Return (X, Y) of the center of cell containing provided text 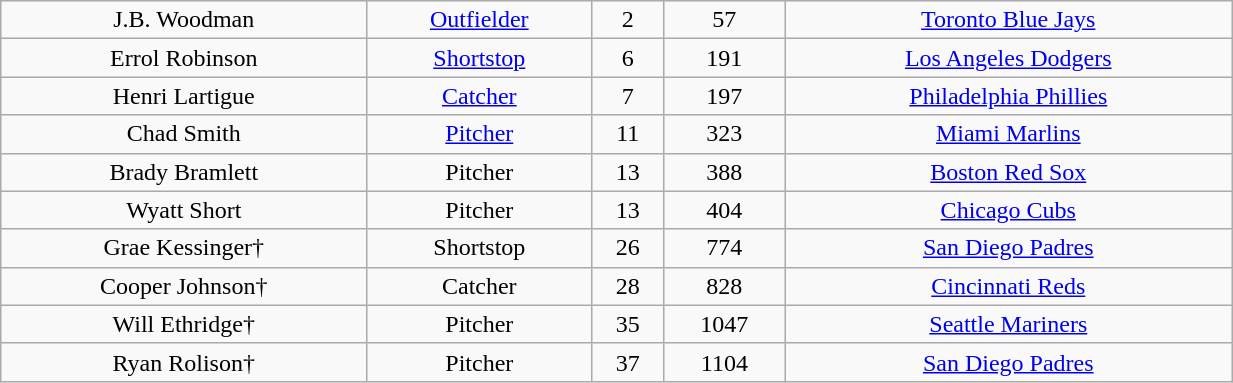
57 (724, 20)
388 (724, 172)
Errol Robinson (184, 58)
Will Ethridge† (184, 324)
Miami Marlins (1008, 134)
37 (628, 362)
1047 (724, 324)
Brady Bramlett (184, 172)
828 (724, 286)
J.B. Woodman (184, 20)
Outfielder (480, 20)
Chad Smith (184, 134)
7 (628, 96)
323 (724, 134)
Toronto Blue Jays (1008, 20)
1104 (724, 362)
191 (724, 58)
Grae Kessinger† (184, 248)
Henri Lartigue (184, 96)
197 (724, 96)
Wyatt Short (184, 210)
Cincinnati Reds (1008, 286)
Seattle Mariners (1008, 324)
Los Angeles Dodgers (1008, 58)
6 (628, 58)
28 (628, 286)
26 (628, 248)
Chicago Cubs (1008, 210)
Ryan Rolison† (184, 362)
404 (724, 210)
35 (628, 324)
Philadelphia Phillies (1008, 96)
Cooper Johnson† (184, 286)
11 (628, 134)
774 (724, 248)
2 (628, 20)
Boston Red Sox (1008, 172)
